Scan for the cell matching the given text and deliver its [x, y] coordinate at center. 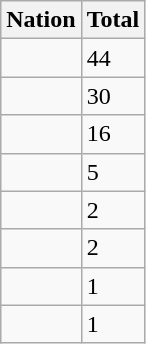
16 [113, 134]
Nation [41, 20]
30 [113, 96]
5 [113, 172]
44 [113, 58]
Total [113, 20]
